Return the [x, y] coordinate for the center point of the cell that contains the specified text.  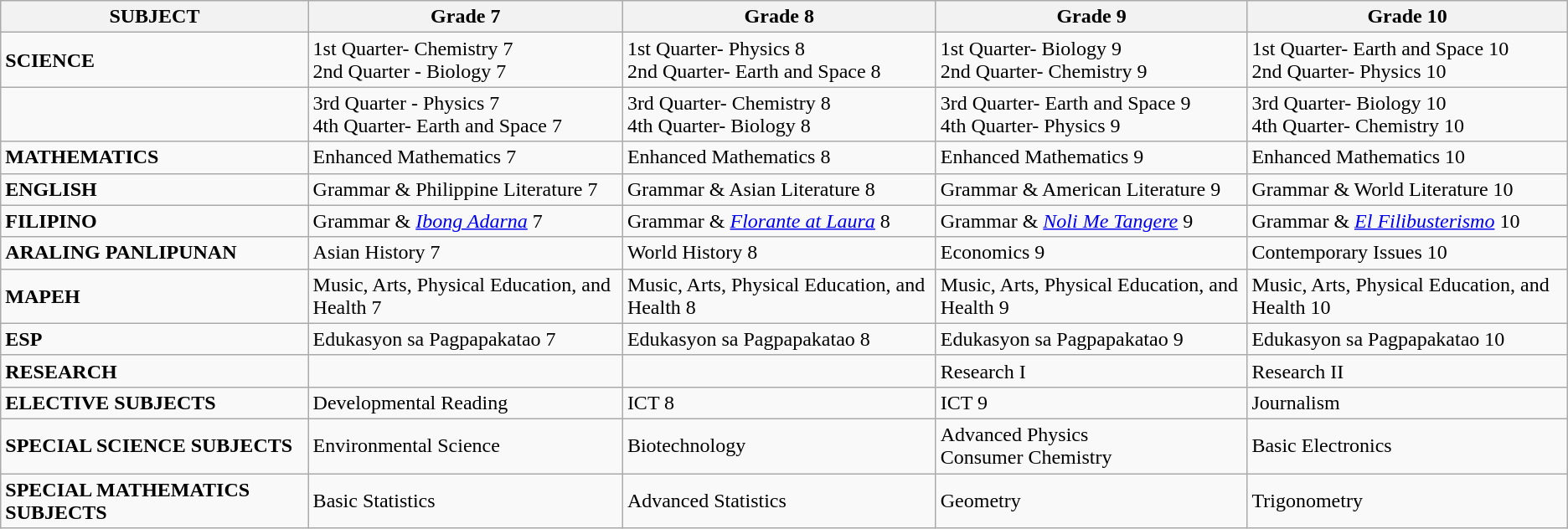
Economics 9 [1091, 253]
1st Quarter- Biology 92nd Quarter- Chemistry 9 [1091, 60]
Music, Arts, Physical Education, and Health 10 [1407, 296]
ICT 8 [779, 403]
Research I [1091, 371]
Basic Electronics [1407, 445]
1st Quarter- Chemistry 72nd Quarter - Biology 7 [466, 60]
Grammar & Noli Me Tangere 9 [1091, 221]
Basic Statistics [466, 501]
3rd Quarter - Physics 74th Quarter- Earth and Space 7 [466, 114]
Music, Arts, Physical Education, and Health 8 [779, 296]
MAPEH [154, 296]
ENGLISH [154, 189]
Grammar & Ibong Adarna 7 [466, 221]
Edukasyon sa Pagpapakatao 8 [779, 339]
Contemporary Issues 10 [1407, 253]
RESEARCH [154, 371]
Advanced Statistics [779, 501]
ELECTIVE SUBJECTS [154, 403]
ICT 9 [1091, 403]
Trigonometry [1407, 501]
SUBJECT [154, 17]
Research II [1407, 371]
Grade 7 [466, 17]
Grade 8 [779, 17]
Music, Arts, Physical Education, and Health 9 [1091, 296]
Grade 9 [1091, 17]
Edukasyon sa Pagpapakatao 10 [1407, 339]
Geometry [1091, 501]
Grammar & World Literature 10 [1407, 189]
Advanced PhysicsConsumer Chemistry [1091, 445]
1st Quarter- Earth and Space 102nd Quarter- Physics 10 [1407, 60]
Asian History 7 [466, 253]
3rd Quarter- Chemistry 84th Quarter- Biology 8 [779, 114]
Grammar & Asian Literature 8 [779, 189]
ESP [154, 339]
Enhanced Mathematics 9 [1091, 157]
Grade 10 [1407, 17]
MATHEMATICS [154, 157]
Music, Arts, Physical Education, and Health 7 [466, 296]
SCIENCE [154, 60]
Developmental Reading [466, 403]
Edukasyon sa Pagpapakatao 9 [1091, 339]
3rd Quarter- Earth and Space 94th Quarter- Physics 9 [1091, 114]
Environmental Science [466, 445]
Grammar & Philippine Literature 7 [466, 189]
Grammar & American Literature 9 [1091, 189]
Edukasyon sa Pagpapakatao 7 [466, 339]
SPECIAL SCIENCE SUBJECTS [154, 445]
1st Quarter- Physics 82nd Quarter- Earth and Space 8 [779, 60]
ARALING PANLIPUNAN [154, 253]
FILIPINO [154, 221]
Journalism [1407, 403]
Enhanced Mathematics 7 [466, 157]
Biotechnology [779, 445]
Enhanced Mathematics 8 [779, 157]
Grammar & Florante at Laura 8 [779, 221]
World History 8 [779, 253]
Enhanced Mathematics 10 [1407, 157]
3rd Quarter- Biology 104th Quarter- Chemistry 10 [1407, 114]
SPECIAL MATHEMATICS SUBJECTS [154, 501]
Grammar & El Filibusterismo 10 [1407, 221]
